From the cell containing the given text, extract its center point as [x, y] coordinate. 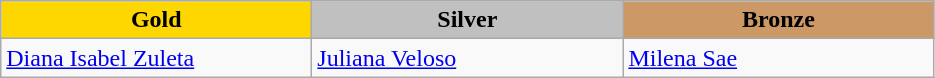
Diana Isabel Zuleta [156, 58]
Milena Sae [778, 58]
Gold [156, 20]
Juliana Veloso [468, 58]
Silver [468, 20]
Bronze [778, 20]
